For the text-containing cell, return its midpoint in [X, Y] coordinate format. 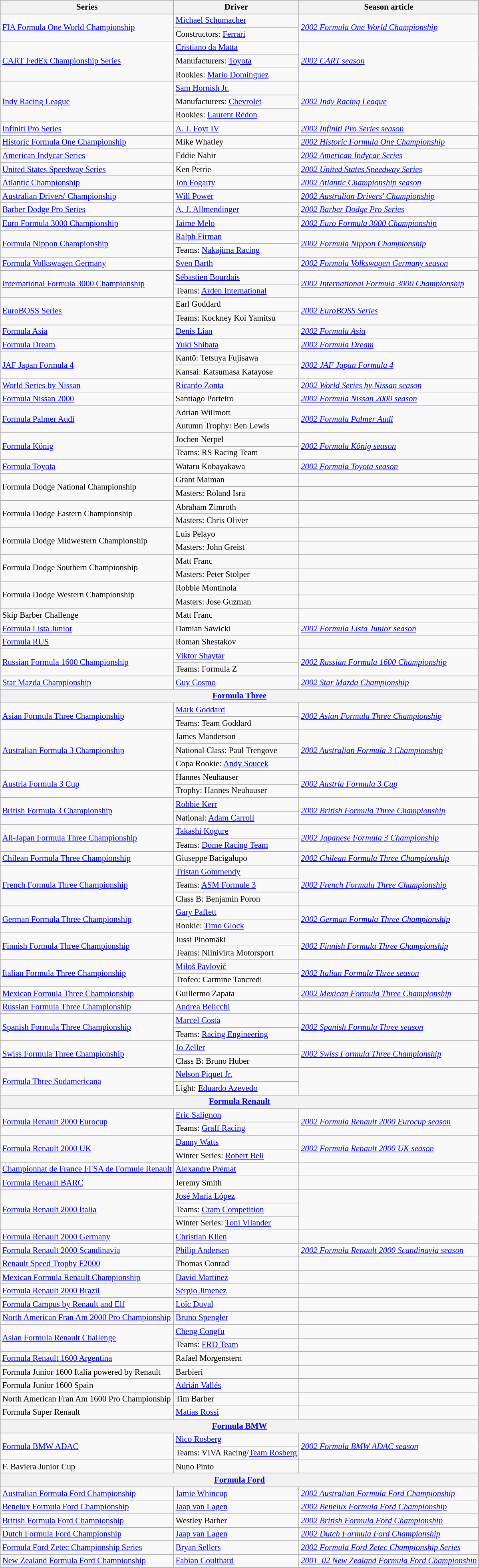
Barber Dodge Pro Series [87, 210]
Fabian Coulthard [237, 1561]
Infiniti Pro Series [87, 129]
Nuno Pinto [237, 1467]
Mike Whatley [237, 142]
Santiago Porteiro [237, 399]
Guillermo Zapata [237, 993]
Formula Three [240, 696]
Teams: Graff Racing [237, 1129]
French Formula Three Championship [87, 886]
Ralph Firman [237, 237]
2002 Japanese Formula 3 Championship [389, 838]
CART FedEx Championship Series [87, 61]
Spanish Formula Three Championship [87, 1027]
2002 British Formula Ford Championship [389, 1520]
2002 Formula Lista Junior season [389, 628]
Formula BMW [240, 1426]
Skip Barber Challenge [87, 615]
2002 Formula One World Championship [389, 27]
Robbie Montinola [237, 588]
Series [87, 7]
Giuseppe Bacigalupo [237, 858]
Formula Super Renault [87, 1412]
2002 EuroBOSS Series [389, 311]
Earl Goddard [237, 304]
2002 Spanish Formula Three season [389, 1027]
Formula Renault 2000 Scandinavia [87, 1250]
Teams: FRD Team [237, 1345]
Euro Formula 3000 Championship [87, 223]
2002 Formula Toyota season [389, 466]
American Indycar Series [87, 156]
2002 Australian Drivers' Championship [389, 196]
Miloš Pavlović [237, 967]
James Manderson [237, 737]
Australian Formula Ford Championship [87, 1493]
2002 British Formula Three Championship [389, 811]
Robbie Kerr [237, 804]
Manufacturers: Toyota [237, 61]
Masters: Chris Oliver [237, 521]
Austria Formula 3 Cup [87, 784]
Formula Dodge Eastern Championship [87, 514]
David Martínez [237, 1277]
Formula Ford Zetec Championship Series [87, 1548]
A. J. Foyt IV [237, 129]
Formula Renault 2000 UK [87, 1149]
Asian Formula Three Championship [87, 717]
World Series by Nissan [87, 385]
Grant Maiman [237, 480]
Russian Formula 1600 Championship [87, 662]
Formula Palmer Audi [87, 419]
Denis Lian [237, 331]
Formula Dodge Midwestern Championship [87, 541]
Formula Junior 1600 Italia powered by Renault [87, 1372]
Jochen Nerpel [237, 440]
Masters: Roland Isra [237, 494]
Autumn Trophy: Ben Lewis [237, 426]
Bruno Spengler [237, 1318]
Winter Series: Robert Bell [237, 1156]
JAF Japan Formula 4 [87, 365]
2002 Euro Formula 3000 Championship [389, 223]
Bryan Sellers [237, 1548]
Formula Nippon Championship [87, 244]
Formula Renault 1600 Argentina [87, 1358]
Teams: Team Goddard [237, 723]
Class B: Benjamin Poron [237, 899]
Season article [389, 7]
Will Power [237, 196]
United States Speedway Series [87, 169]
North American Fran Am 1600 Pro Championship [87, 1399]
Teams: ASM Formule 3 [237, 885]
2002 Formula Nippon Championship [389, 244]
German Formula Three Championship [87, 919]
Guy Cosmo [237, 683]
2002 Formula Asia [389, 331]
Class B: Bruno Huber [237, 1061]
Benelux Formula Ford Championship [87, 1507]
2002 World Series by Nissan season [389, 385]
2002 Formula Renault 2000 Scandinavia season [389, 1250]
All-Japan Formula Three Championship [87, 838]
Finnish Formula Three Championship [87, 946]
Formula BMW ADAC [87, 1446]
Hannes Neuhauser [237, 777]
Sven Barth [237, 264]
Cheng Congfu [237, 1331]
Philip Andersen [237, 1250]
Adrián Vallés [237, 1386]
Viktor Shaytar [237, 656]
Renault Speed Trophy F2000 [87, 1264]
Driver [237, 7]
2002 Formula Ford Zetec Championship Series [389, 1548]
2002 Formula Renault 2000 Eurocup season [389, 1122]
2002 Atlantic Championship season [389, 183]
Dutch Formula Ford Championship [87, 1534]
Masters: John Greist [237, 547]
Masters: Peter Stolper [237, 575]
2002 Star Mazda Championship [389, 683]
Wataru Kobayakawa [237, 466]
Jon Fogarty [237, 183]
Formula Volkswagen Germany [87, 264]
Tristan Gommendy [237, 872]
Ricardo Zonta [237, 385]
Italian Formula Three Championship [87, 973]
Ken Petrie [237, 169]
2002 Russian Formula 1600 Championship [389, 662]
2002 CART season [389, 61]
Formula Lista Junior [87, 628]
2002 Infiniti Pro Series season [389, 129]
Westley Barber [237, 1520]
Formula Renault 2000 Brazil [87, 1291]
2002 Formula Palmer Audi [389, 419]
Historic Formula One Championship [87, 142]
2002 French Formula Three Championship [389, 886]
2002 Austria Formula 3 Cup [389, 784]
2002 Italian Formula Three season [389, 973]
Trofeo: Carmine Tancredi [237, 980]
Rafael Morgenstern [237, 1358]
Gary Paffett [237, 912]
Formula Dodge National Championship [87, 487]
2002 American Indycar Series [389, 156]
A. J. Allmendinger [237, 210]
Adrian Willmott [237, 412]
Formula Renault 2000 Eurocup [87, 1122]
Teams: Cram Competition [237, 1210]
Roman Shestakov [237, 642]
Jo Zeller [237, 1048]
José María López [237, 1196]
2002 Australian Formula 3 Championship [389, 750]
Rookies: Mario Domínguez [237, 75]
Rookie: Timo Glock [237, 926]
Jussi Pinomäki [237, 940]
Jamie Whincup [237, 1493]
Rookies: Laurent Rédon [237, 115]
2002 Indy Racing League [389, 102]
Jaime Melo [237, 223]
British Formula Ford Championship [87, 1520]
Loïc Duval [237, 1304]
Masters: Jose Guzman [237, 602]
EuroBOSS Series [87, 311]
Kansai: Katsumasa Katayose [237, 372]
Atlantic Championship [87, 183]
Sam Hornish Jr. [237, 88]
Teams: Kockney Koi Yamitsu [237, 318]
2002 Australian Formula Ford Championship [389, 1493]
2002 Dutch Formula Ford Championship [389, 1534]
Eric Salignon [237, 1115]
Nico Rosberg [237, 1439]
Formula Toyota [87, 466]
2002 Formula Renault 2000 UK season [389, 1149]
Andrea Belicchi [237, 1007]
2002 Finnish Formula Three Championship [389, 946]
Star Mazda Championship [87, 683]
Cristiano da Matta [237, 48]
Formula Dodge Western Championship [87, 595]
North American Fran Am 2000 Pro Championship [87, 1318]
Formula Junior 1600 Spain [87, 1386]
National: Adam Carroll [237, 818]
Takashi Kogure [237, 831]
Manufacturers: Chevrolet [237, 102]
2002 International Formula 3000 Championship [389, 284]
Teams: Arden International [237, 291]
Formula Asia [87, 331]
Trophy: Hannes Neuhauser [237, 791]
Formula Three Sudamericana [87, 1081]
Formula Renault BARC [87, 1183]
Christian Klien [237, 1237]
Teams: Niinivirta Motorsport [237, 953]
Formula Renault 2000 Italia [87, 1210]
2002 United States Speedway Series [389, 169]
New Zealand Formula Ford Championship [87, 1561]
2002 Formula BMW ADAC season [389, 1446]
British Formula 3 Championship [87, 811]
Australian Formula 3 Championship [87, 750]
Australian Drivers' Championship [87, 196]
Formula RUS [87, 642]
2002 Asian Formula Three Championship [389, 717]
Light: Eduardo Azevedo [237, 1088]
2002 Formula Dream [389, 345]
Jeremy Smith [237, 1183]
Kantō: Tetsuya Fujisawa [237, 359]
Teams: Formula Z [237, 669]
2002 Barber Dodge Pro Series [389, 210]
2002 Formula Nissan 2000 season [389, 399]
2002 Mexican Formula Three Championship [389, 993]
Teams: Nakajima Racing [237, 250]
2001–02 New Zealand Formula Ford Championship [389, 1561]
Formula König [87, 446]
2002 German Formula Three Championship [389, 919]
International Formula 3000 Championship [87, 284]
National Class: Paul Trengove [237, 750]
Luis Pelayo [237, 534]
Sébastien Bourdais [237, 278]
Michael Schumacher [237, 20]
Formula Nissan 2000 [87, 399]
Matías Rossi [237, 1412]
Teams: Dome Racing Team [237, 845]
Winter Series: Toni Vilander [237, 1223]
Mark Goddard [237, 710]
Championnat de France FFSA de Formule Renault [87, 1169]
Asian Formula Renault Challenge [87, 1338]
F. Baviera Junior Cup [87, 1467]
2002 Swiss Formula Three Championship [389, 1055]
Formula Dream [87, 345]
2002 JAF Japan Formula 4 [389, 365]
Formula Renault 2000 Germany [87, 1237]
Copa Rookie: Andy Soucek [237, 764]
Damian Sawicki [237, 628]
Alexandre Prémat [237, 1169]
Chilean Formula Three Championship [87, 858]
Eddie Nahir [237, 156]
Teams: VIVA Racing/Team Rosberg [237, 1453]
Constructors: Ferrari [237, 34]
Teams: RS Racing Team [237, 453]
Formula Campus by Renault and Elf [87, 1304]
Tim Barber [237, 1399]
Nelson Piquet Jr. [237, 1074]
FIA Formula One World Championship [87, 27]
Formula Renault [240, 1102]
Danny Watts [237, 1142]
Mexican Formula Three Championship [87, 993]
2002 Formula Volkswagen Germany season [389, 264]
Mexican Formula Renault Championship [87, 1277]
2002 Formula König season [389, 446]
Yuki Shibata [237, 345]
2002 Chilean Formula Three Championship [389, 858]
Swiss Formula Three Championship [87, 1055]
2002 Historic Formula One Championship [389, 142]
Formula Ford [240, 1480]
Formula Dodge Southern Championship [87, 568]
Teams: Racing Engineering [237, 1034]
Thomas Conrad [237, 1264]
Marcel Costa [237, 1021]
Abraham Zimroth [237, 507]
Sérgio Jimenez [237, 1291]
Indy Racing League [87, 102]
Russian Formula Three Championship [87, 1007]
Barbieri [237, 1372]
2002 Benelux Formula Ford Championship [389, 1507]
